Pinpoint the cell where the given text exists, returning its [X, Y] midpoint coordinate. 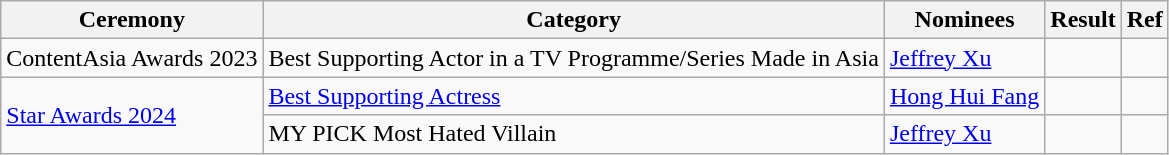
Best Supporting Actor in a TV Programme/Series Made in Asia [574, 58]
Ref [1144, 20]
ContentAsia Awards 2023 [132, 58]
Nominees [964, 20]
Category [574, 20]
Result [1083, 20]
Hong Hui Fang [964, 96]
Star Awards 2024 [132, 115]
MY PICK Most Hated Villain [574, 134]
Ceremony [132, 20]
Best Supporting Actress [574, 96]
